Pinpoint the cell where the given text exists, returning its (x, y) midpoint coordinate. 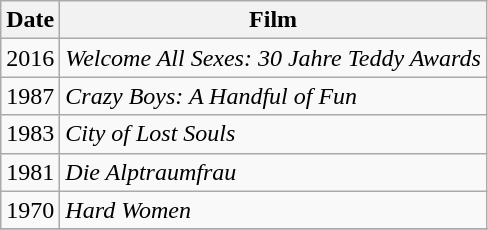
Hard Women (274, 210)
1987 (30, 96)
1983 (30, 134)
Crazy Boys: A Handful of Fun (274, 96)
1970 (30, 210)
2016 (30, 58)
Die Alptraumfrau (274, 172)
Date (30, 20)
City of Lost Souls (274, 134)
1981 (30, 172)
Welcome All Sexes: 30 Jahre Teddy Awards (274, 58)
Film (274, 20)
